Extract the [X, Y] coordinate from the center of the cell holding the provided text.  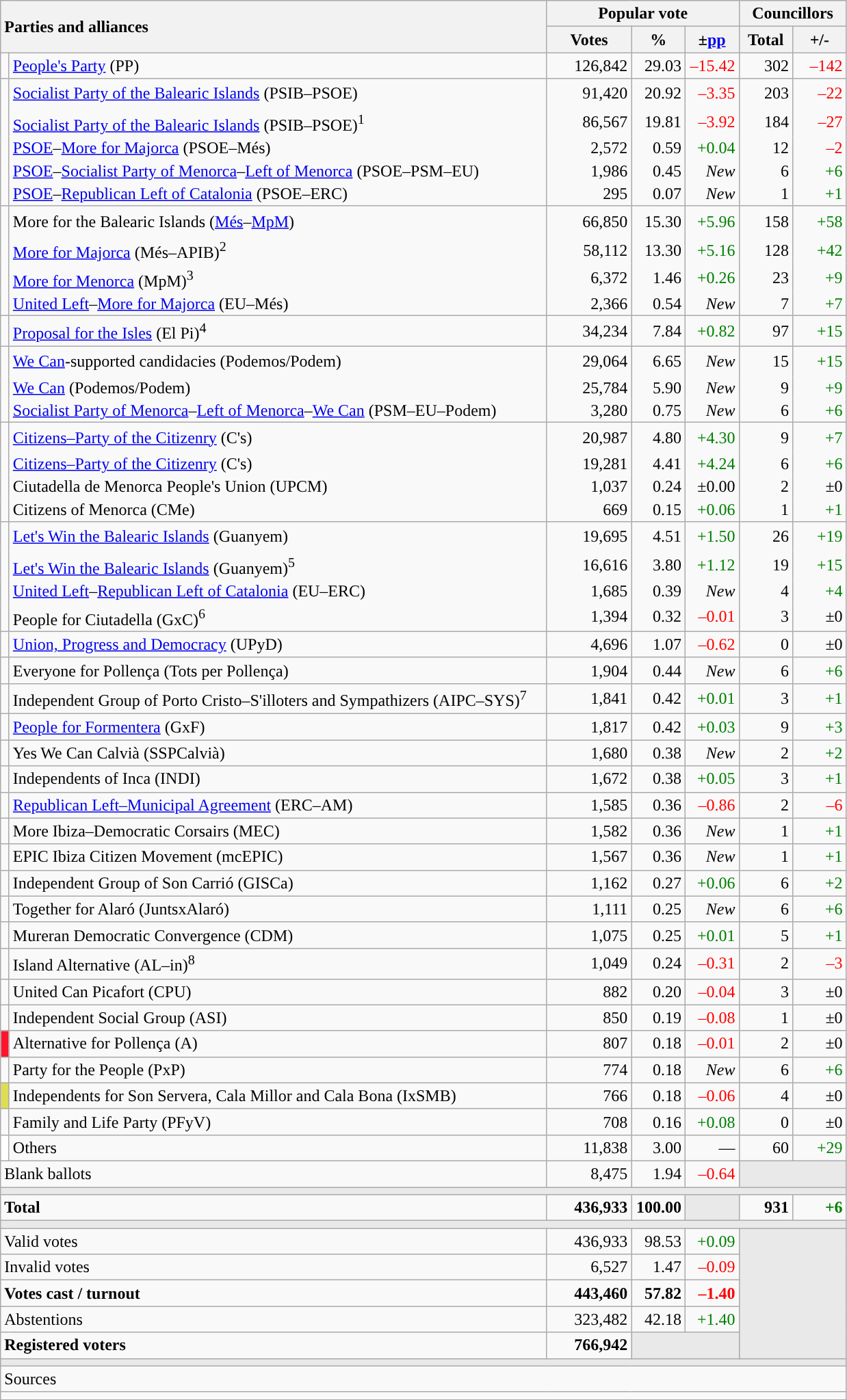
15 [766, 361]
1,049 [589, 963]
1.07 [658, 644]
19,281 [589, 464]
2,572 [589, 148]
0.54 [658, 304]
Independent Group of Porto Cristo–S'illoters and Sympathizers (AIPC–SYS)7 [278, 699]
PSOE–More for Majorca (PSOE–Més) [278, 148]
1,394 [589, 617]
–0.04 [712, 992]
6,527 [589, 1267]
Votes cast / turnout [274, 1293]
1,904 [589, 670]
34,234 [589, 331]
–0.31 [712, 963]
EPIC Ibiza Citizen Movement (mcEPIC) [278, 857]
–27 [820, 122]
7 [766, 304]
42.18 [658, 1319]
302 [766, 66]
United Can Picafort (CPU) [278, 992]
±pp [712, 40]
–0.09 [712, 1267]
Popular vote [643, 14]
–3.35 [712, 93]
Registered voters [274, 1345]
+1.50 [712, 536]
+58 [820, 220]
295 [589, 194]
60 [766, 1148]
0.20 [658, 992]
86,567 [589, 122]
774 [589, 1070]
669 [589, 510]
15.30 [658, 220]
+0.05 [712, 779]
–6 [820, 805]
1,162 [589, 883]
1,111 [589, 909]
+5.96 [712, 220]
98.53 [658, 1241]
More for Menorca (MpM)3 [278, 278]
1,672 [589, 779]
2,366 [589, 304]
Republican Left–Municipal Agreement (ERC–AM) [278, 805]
1,582 [589, 831]
+0.82 [712, 331]
0.59 [658, 148]
20.92 [658, 93]
More for the Balearic Islands (Més–MpM) [278, 220]
+29 [820, 1148]
Independent Group of Son Carrió (GISCa) [278, 883]
91,420 [589, 93]
+0.26 [712, 278]
1,986 [589, 171]
766,942 [589, 1345]
–0.64 [712, 1174]
8,475 [589, 1174]
708 [589, 1122]
4,696 [589, 644]
+5.16 [712, 250]
Proposal for the Isles (El Pi)4 [278, 331]
–0.06 [712, 1096]
Socialist Party of the Balearic Islands (PSIB–PSOE) [278, 93]
Independents of Inca (INDI) [278, 779]
% [658, 40]
1.94 [658, 1174]
0.07 [658, 194]
–142 [820, 66]
PSOE–Republican Left of Catalonia (PSOE–ERC) [278, 194]
+/- [820, 40]
Parties and alliances [274, 27]
3,280 [589, 410]
4.41 [658, 464]
Others [278, 1148]
Family and Life Party (PFyV) [278, 1122]
Independents for Son Servera, Cala Millor and Cala Bona (IxSMB) [278, 1096]
3.80 [658, 566]
25,784 [589, 388]
Ciutadella de Menorca People's Union (UPCM) [278, 487]
443,460 [589, 1293]
PSOE–Socialist Party of Menorca–Left of Menorca (PSOE–PSM–EU) [278, 171]
6,372 [589, 278]
1,817 [589, 727]
–15.42 [712, 66]
+42 [820, 250]
Alternative for Pollença (A) [278, 1044]
Let's Win the Balearic Islands (Guanyem) [278, 536]
13.30 [658, 250]
More for Majorca (Més–APIB)2 [278, 250]
203 [766, 93]
1,841 [589, 699]
1,680 [589, 753]
Island Alternative (AL–in)8 [278, 963]
323,482 [589, 1319]
+3 [820, 727]
12 [766, 148]
184 [766, 122]
–2 [820, 148]
–22 [820, 93]
+1.40 [712, 1319]
29,064 [589, 361]
+0.08 [712, 1122]
Councillors [792, 14]
97 [766, 331]
57.82 [658, 1293]
— [712, 1148]
26 [766, 536]
–3.92 [712, 122]
6.65 [658, 361]
+4.24 [712, 464]
126,842 [589, 66]
1,037 [589, 487]
Sources [423, 1379]
Mureran Democratic Convergence (CDM) [278, 935]
We Can-supported candidacies (Podemos/Podem) [278, 361]
0.75 [658, 410]
+19 [820, 536]
–3 [820, 963]
Blank ballots [274, 1174]
19,695 [589, 536]
29.03 [658, 66]
+1.12 [712, 566]
–0.86 [712, 805]
Socialist Party of Menorca–Left of Menorca–We Can (PSM–EU–Podem) [278, 410]
3.00 [658, 1148]
+4.30 [712, 438]
+0.09 [712, 1241]
1,585 [589, 805]
5 [766, 935]
11,838 [589, 1148]
Socialist Party of the Balearic Islands (PSIB–PSOE)1 [278, 122]
–0.62 [712, 644]
Yes We Can Calvià (SSPCalvià) [278, 753]
0.16 [658, 1122]
128 [766, 250]
People for Formentera (GxF) [278, 727]
1.47 [658, 1267]
5.90 [658, 388]
100.00 [658, 1208]
Citizens of Menorca (CMe) [278, 510]
158 [766, 220]
People's Party (PP) [278, 66]
We Can (Podemos/Podem) [278, 388]
Votes [589, 40]
More Ibiza–Democratic Corsairs (MEC) [278, 831]
+4 [820, 591]
±0.00 [712, 487]
Invalid votes [274, 1267]
0.15 [658, 510]
Abstentions [274, 1319]
Union, Progress and Democracy (UPyD) [278, 644]
66,850 [589, 220]
1.46 [658, 278]
1,685 [589, 591]
Together for Alaró (JuntsxAlaró) [278, 909]
0.39 [658, 591]
1,075 [589, 935]
882 [589, 992]
807 [589, 1044]
Party for the People (PxP) [278, 1070]
850 [589, 1018]
19 [766, 566]
16,616 [589, 566]
0.45 [658, 171]
931 [766, 1208]
United Left–More for Majorca (EU–Més) [278, 304]
People for Ciutadella (GxC)6 [278, 617]
766 [589, 1096]
0.44 [658, 670]
58,112 [589, 250]
Independent Social Group (ASI) [278, 1018]
0.19 [658, 1018]
4.80 [658, 438]
–1.40 [712, 1293]
0.32 [658, 617]
Everyone for Pollença (Tots per Pollença) [278, 670]
Let's Win the Balearic Islands (Guanyem)5 [278, 566]
–0.08 [712, 1018]
+0.03 [712, 727]
Valid votes [274, 1241]
20,987 [589, 438]
23 [766, 278]
0.27 [658, 883]
+0.04 [712, 148]
19.81 [658, 122]
United Left–Republican Left of Catalonia (EU–ERC) [278, 591]
7.84 [658, 331]
4.51 [658, 536]
1,567 [589, 857]
